Pinpoint the cell where the given text exists, returning its (x, y) midpoint coordinate. 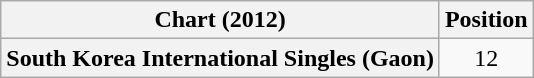
Position (486, 20)
Chart (2012) (220, 20)
12 (486, 58)
South Korea International Singles (Gaon) (220, 58)
